Search for the cell housing the specified text and yield its (x, y) center coordinate. 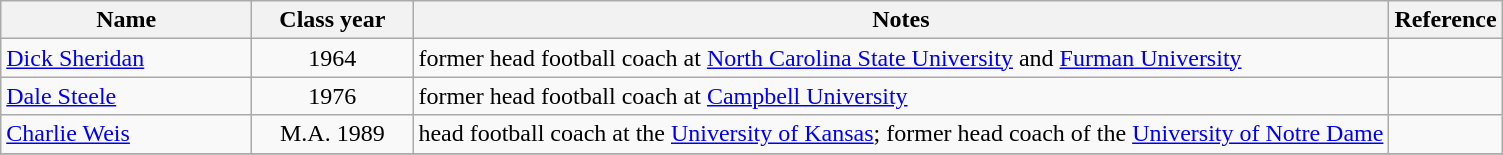
Charlie Weis (126, 134)
Reference (1446, 20)
former head football coach at North Carolina State University and Furman University (901, 58)
M.A. 1989 (332, 134)
Class year (332, 20)
Dale Steele (126, 96)
head football coach at the University of Kansas; former head coach of the University of Notre Dame (901, 134)
Dick Sheridan (126, 58)
Name (126, 20)
1976 (332, 96)
former head football coach at Campbell University (901, 96)
Notes (901, 20)
1964 (332, 58)
